Pinpoint the cell where the given text exists, returning its [X, Y] midpoint coordinate. 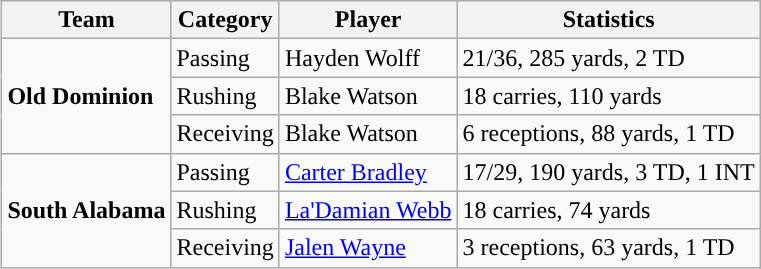
South Alabama [86, 210]
La'Damian Webb [368, 210]
17/29, 190 yards, 3 TD, 1 INT [608, 172]
Hayden Wolff [368, 58]
18 carries, 110 yards [608, 96]
Jalen Wayne [368, 248]
Statistics [608, 20]
21/36, 285 yards, 2 TD [608, 58]
Player [368, 20]
Old Dominion [86, 96]
Carter Bradley [368, 172]
18 carries, 74 yards [608, 210]
6 receptions, 88 yards, 1 TD [608, 134]
3 receptions, 63 yards, 1 TD [608, 248]
Team [86, 20]
Category [225, 20]
